Output the [x, y] coordinate of the center of the cell containing the given text.  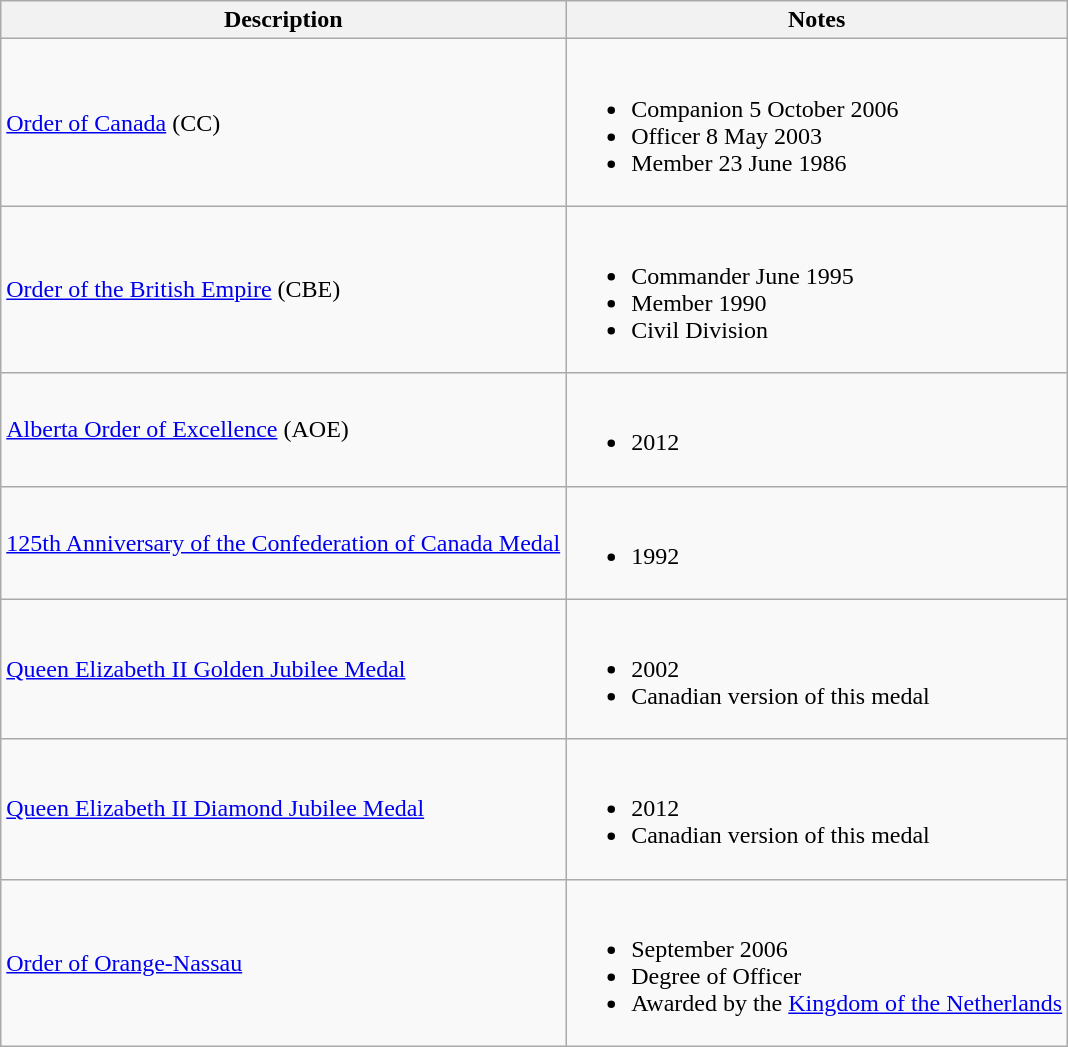
Queen Elizabeth II Diamond Jubilee Medal [284, 809]
September 2006Degree of OfficerAwarded by the Kingdom of the Netherlands [817, 962]
125th Anniversary of the Confederation of Canada Medal [284, 542]
Alberta Order of Excellence (AOE) [284, 430]
2012Canadian version of this medal [817, 809]
Companion 5 October 2006Officer 8 May 2003Member 23 June 1986 [817, 122]
1992 [817, 542]
2002Canadian version of this medal [817, 669]
Queen Elizabeth II Golden Jubilee Medal [284, 669]
Order of Orange-Nassau [284, 962]
Commander June 1995Member 1990Civil Division [817, 290]
Notes [817, 20]
2012 [817, 430]
Order of Canada (CC) [284, 122]
Description [284, 20]
Order of the British Empire (CBE) [284, 290]
